Locate the cell with the specified text and output its [X, Y] center coordinate. 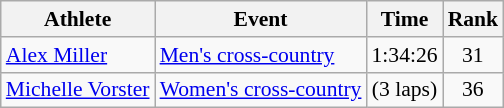
(3 laps) [404, 90]
Michelle Vorster [78, 90]
Women's cross-country [261, 90]
Athlete [78, 19]
1:34:26 [404, 55]
Time [404, 19]
Rank [474, 19]
36 [474, 90]
Men's cross-country [261, 55]
Alex Miller [78, 55]
Event [261, 19]
31 [474, 55]
